Search for the cell housing the specified text and yield its [x, y] center coordinate. 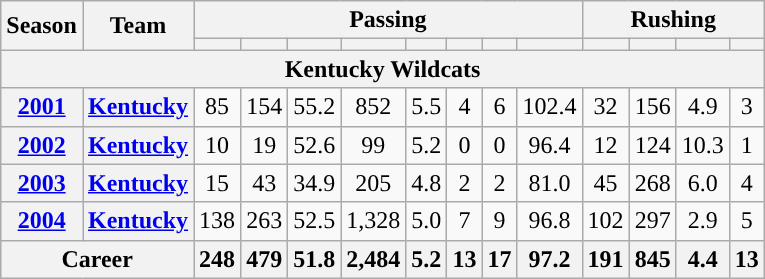
96.8 [550, 221]
10.3 [702, 145]
Kentucky Wildcats [383, 69]
15 [218, 183]
4.4 [702, 259]
99 [374, 145]
51.8 [314, 259]
Team [138, 26]
4.8 [426, 183]
1 [746, 145]
5.0 [426, 221]
156 [652, 107]
297 [652, 221]
852 [374, 107]
6.0 [702, 183]
19 [264, 145]
2003 [42, 183]
2002 [42, 145]
205 [374, 183]
81.0 [550, 183]
268 [652, 183]
45 [606, 183]
96.4 [550, 145]
4.9 [702, 107]
55.2 [314, 107]
Rushing [673, 20]
102 [606, 221]
191 [606, 259]
12 [606, 145]
17 [500, 259]
845 [652, 259]
Passing [388, 20]
Career [98, 259]
2004 [42, 221]
2,484 [374, 259]
2001 [42, 107]
32 [606, 107]
52.6 [314, 145]
154 [264, 107]
248 [218, 259]
124 [652, 145]
3 [746, 107]
138 [218, 221]
5 [746, 221]
7 [464, 221]
102.4 [550, 107]
52.5 [314, 221]
263 [264, 221]
479 [264, 259]
43 [264, 183]
85 [218, 107]
1,328 [374, 221]
2.9 [702, 221]
9 [500, 221]
10 [218, 145]
34.9 [314, 183]
6 [500, 107]
Season [42, 26]
97.2 [550, 259]
5.5 [426, 107]
